Search for the cell housing the specified text and yield its [x, y] center coordinate. 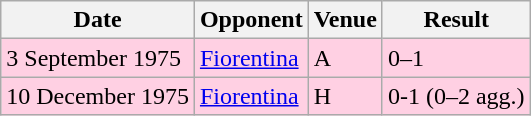
A [345, 58]
Result [456, 20]
3 September 1975 [98, 58]
Venue [345, 20]
Opponent [251, 20]
0–1 [456, 58]
Date [98, 20]
H [345, 96]
10 December 1975 [98, 96]
0-1 (0–2 agg.) [456, 96]
